Output the (x, y) coordinate of the center of the cell containing the given text.  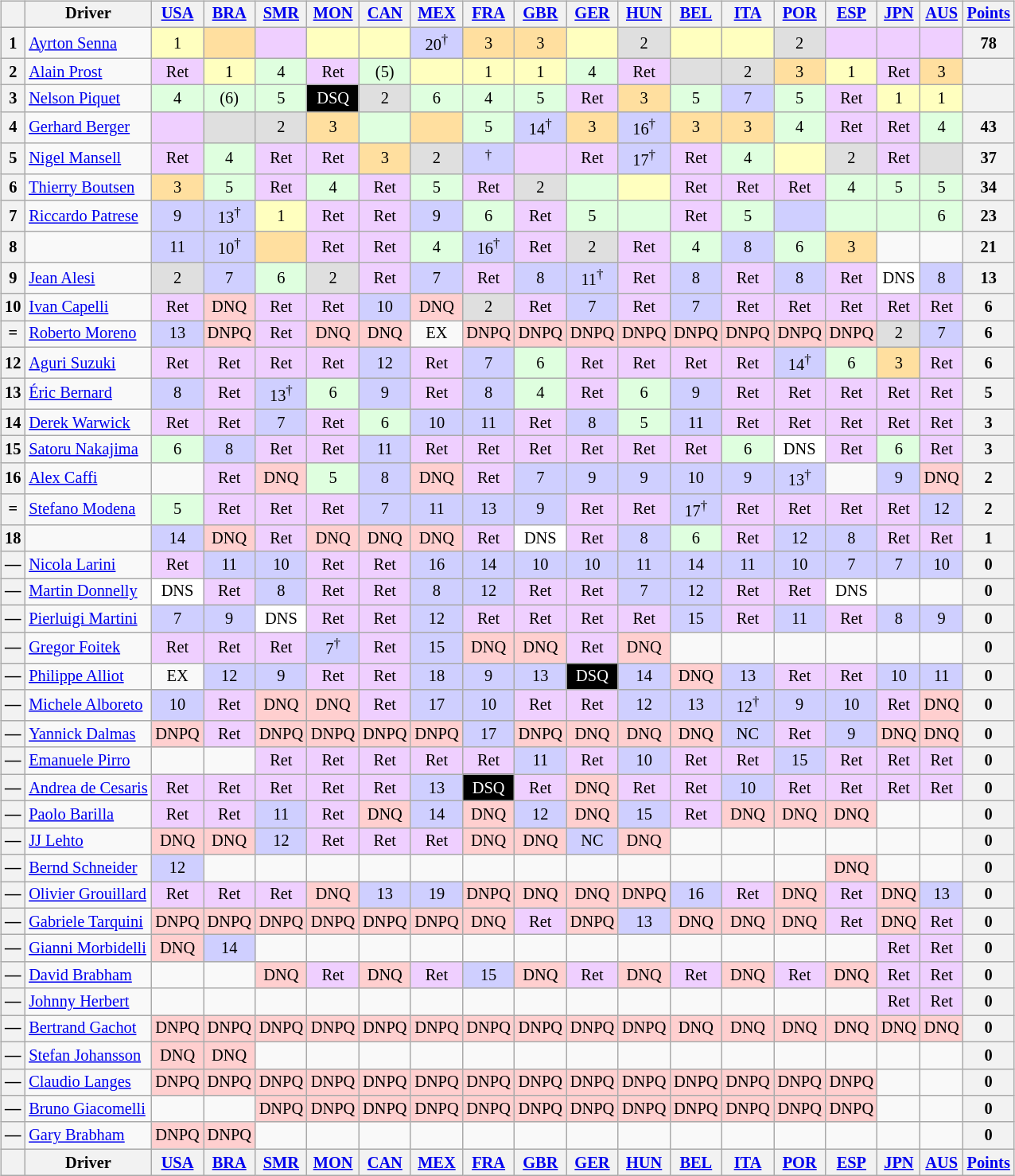
Stefan Johansson (87, 1055)
Nelson Piquet (87, 99)
Gary Brabham (87, 1135)
Johnny Herbert (87, 1002)
Éric Bernard (87, 393)
Ayrton Senna (87, 43)
† (488, 159)
21 (989, 247)
Jean Alesi (87, 278)
10† (229, 247)
Gabriele Tarquini (87, 921)
34 (989, 187)
Stefano Modena (87, 509)
JJ Lehto (87, 841)
Andrea de Cesaris (87, 788)
Gregor Foitek (87, 648)
Aguri Suzuki (87, 363)
Thierry Boutsen (87, 187)
Paolo Barilla (87, 815)
43 (989, 127)
Roberto Moreno (87, 334)
(6) (229, 99)
37 (989, 159)
Olivier Grouillard (87, 895)
Gerhard Berger (87, 127)
Bernd Schneider (87, 868)
12† (748, 705)
Alain Prost (87, 72)
Michele Alboreto (87, 705)
Bruno Giacomelli (87, 1109)
Satoru Nakajima (87, 450)
Derek Warwick (87, 423)
23 (989, 216)
11† (592, 278)
Bertrand Gachot (87, 1029)
Riccardo Patrese (87, 216)
Yannick Dalmas (87, 734)
Nicola Larini (87, 565)
7† (332, 648)
Gianni Morbidelli (87, 948)
Alex Caffi (87, 479)
20† (436, 43)
Nigel Mansell (87, 159)
Emanuele Pirro (87, 761)
Philippe Alliot (87, 676)
78 (989, 43)
19 (436, 895)
Ivan Capelli (87, 307)
(5) (385, 72)
Martin Donnelly (87, 592)
Claudio Langes (87, 1082)
Pierluigi Martini (87, 618)
David Brabham (87, 975)
